Output the (X, Y) coordinate of the center of the cell containing the given text.  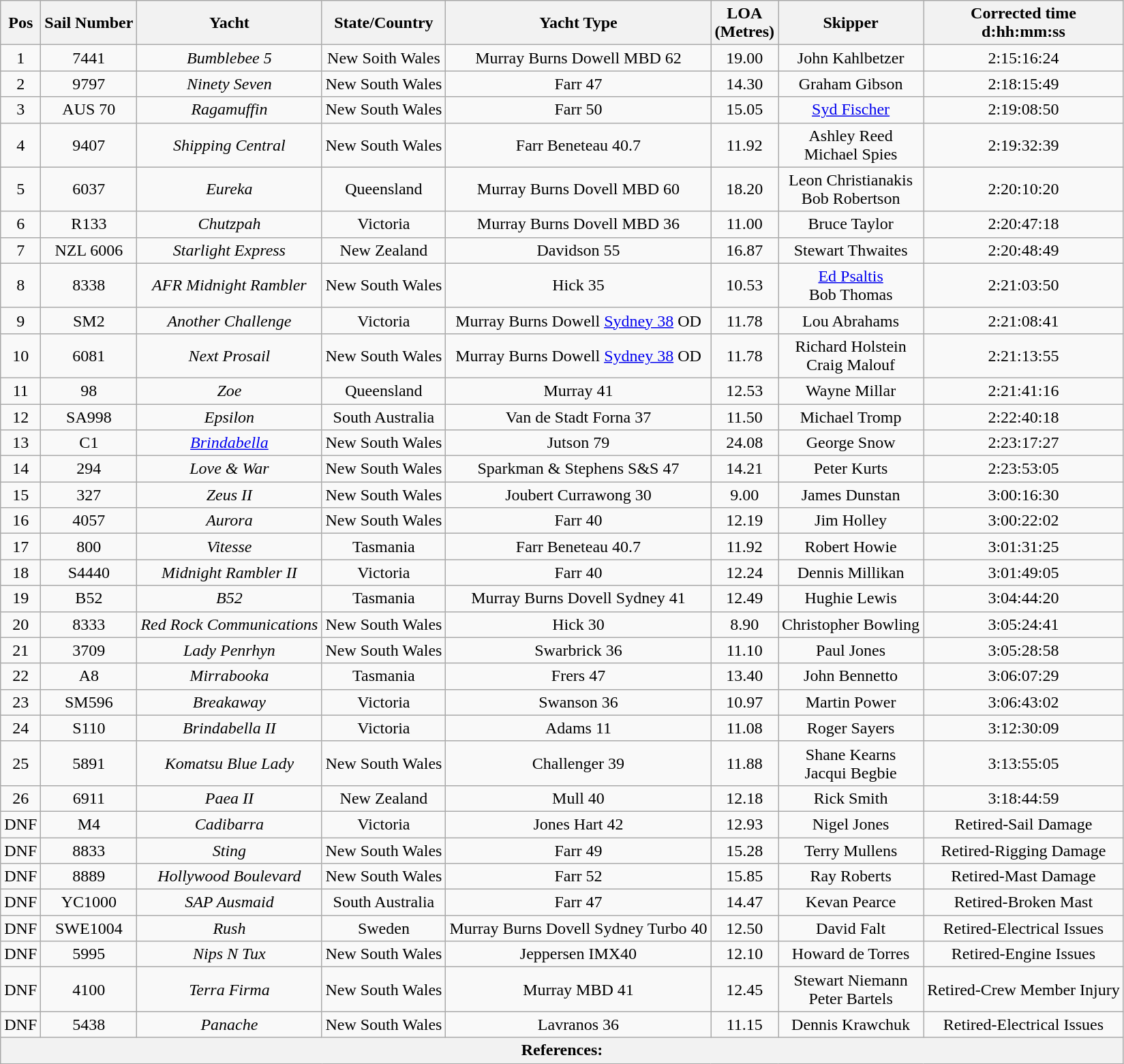
8 (20, 285)
YC1000 (89, 902)
SWE1004 (89, 928)
Brindabella II (229, 728)
Rush (229, 928)
7441 (89, 58)
SM596 (89, 702)
Retired-Mast Damage (1024, 877)
AUS 70 (89, 110)
Skipper (851, 23)
Leon Christianakis Bob Robertson (851, 189)
Davidson 55 (578, 250)
2:23:17:27 (1024, 443)
Farr 50 (578, 110)
Farr 49 (578, 850)
6911 (89, 798)
Red Rock Communications (229, 624)
Murray Burns Dovell Sydney Turbo 40 (578, 928)
Stewart Niemann Peter Bartels (851, 990)
15 (20, 495)
3:00:22:02 (1024, 521)
2:23:53:05 (1024, 469)
Shane Kearns Jacqui Begbie (851, 763)
11.88 (744, 763)
Another Challenge (229, 320)
Sail Number (89, 23)
2:21:41:16 (1024, 391)
Dennis Krawchuk (851, 1024)
24 (20, 728)
Van de Stadt Forna 37 (578, 416)
C1 (89, 443)
327 (89, 495)
R133 (89, 224)
20 (20, 624)
Paea II (229, 798)
14.30 (744, 84)
Sparkman & Stephens S&S 47 (578, 469)
2:20:47:18 (1024, 224)
12.24 (744, 573)
Ray Roberts (851, 877)
Breakaway (229, 702)
Howard de Torres (851, 954)
Cadibarra (229, 824)
15.05 (744, 110)
Challenger 39 (578, 763)
10.53 (744, 285)
2:21:03:50 (1024, 285)
Murray Burns Dovell Sydney 41 (578, 598)
New Soith Wales (384, 58)
15.28 (744, 850)
Murray 41 (578, 391)
Epsilon (229, 416)
7 (20, 250)
12.45 (744, 990)
S110 (89, 728)
12 (20, 416)
Yacht (229, 23)
2:20:48:49 (1024, 250)
Mull 40 (578, 798)
12.19 (744, 521)
Love & War (229, 469)
Ninety Seven (229, 84)
13 (20, 443)
3:04:44:20 (1024, 598)
9797 (89, 84)
6081 (89, 356)
Hollywood Boulevard (229, 877)
Swanson 36 (578, 702)
3 (20, 110)
Retired-Rigging Damage (1024, 850)
Ed Psaltis Bob Thomas (851, 285)
16.87 (744, 250)
Murray Burns Dovell MBD 36 (578, 224)
23 (20, 702)
Peter Kurts (851, 469)
12.50 (744, 928)
5 (20, 189)
16 (20, 521)
Terra Firma (229, 990)
Murray MBD 41 (578, 990)
Farr 52 (578, 877)
98 (89, 391)
Midnight Rambler II (229, 573)
12.53 (744, 391)
Lou Abrahams (851, 320)
Lavranos 36 (578, 1024)
4100 (89, 990)
11.10 (744, 650)
John Kahlbetzer (851, 58)
SA998 (89, 416)
Wayne Millar (851, 391)
Adams 11 (578, 728)
4057 (89, 521)
3:01:49:05 (1024, 573)
Paul Jones (851, 650)
3709 (89, 650)
12.49 (744, 598)
Retired-Sail Damage (1024, 824)
2:22:40:18 (1024, 416)
11.50 (744, 416)
3:18:44:59 (1024, 798)
19.00 (744, 58)
Hick 35 (578, 285)
2:19:08:50 (1024, 110)
Retired-Broken Mast (1024, 902)
Nips N Tux (229, 954)
Jim Holley (851, 521)
Sting (229, 850)
Jutson 79 (578, 443)
NZL 6006 (89, 250)
Pos (20, 23)
3:05:24:41 (1024, 624)
3:05:28:58 (1024, 650)
SAP Ausmaid (229, 902)
5438 (89, 1024)
Zoe (229, 391)
Next Prosail (229, 356)
State/Country (384, 23)
12.18 (744, 798)
John Bennetto (851, 676)
Eureka (229, 189)
Lady Penrhyn (229, 650)
Swarbrick 36 (578, 650)
Ragamuffin (229, 110)
8889 (89, 877)
14 (20, 469)
3:01:31:25 (1024, 547)
6 (20, 224)
George Snow (851, 443)
David Falt (851, 928)
11 (20, 391)
26 (20, 798)
Brindabella (229, 443)
2:15:16:24 (1024, 58)
4 (20, 145)
5891 (89, 763)
3:12:30:09 (1024, 728)
Retired-Crew Member Injury (1024, 990)
Hick 30 (578, 624)
21 (20, 650)
Aurora (229, 521)
Michael Tromp (851, 416)
10 (20, 356)
Murray Burns Dovell MBD 60 (578, 189)
3:00:16:30 (1024, 495)
5995 (89, 954)
Corrected time d:hh:mm:ss (1024, 23)
2:21:13:55 (1024, 356)
Bumblebee 5 (229, 58)
Ashley Reed Michael Spies (851, 145)
Nigel Jones (851, 824)
Sweden (384, 928)
Rick Smith (851, 798)
Retired-Engine Issues (1024, 954)
1 (20, 58)
8833 (89, 850)
Vitesse (229, 547)
S4440 (89, 573)
Bruce Taylor (851, 224)
References: (562, 1050)
24.08 (744, 443)
Frers 47 (578, 676)
Komatsu Blue Lady (229, 763)
Dennis Millikan (851, 573)
18 (20, 573)
Yacht Type (578, 23)
294 (89, 469)
Hughie Lewis (851, 598)
10.97 (744, 702)
A8 (89, 676)
2:21:08:41 (1024, 320)
3:06:07:29 (1024, 676)
SM2 (89, 320)
Jeppersen IMX40 (578, 954)
Roger Sayers (851, 728)
James Dunstan (851, 495)
Kevan Pearce (851, 902)
Jones Hart 42 (578, 824)
M4 (89, 824)
8333 (89, 624)
Richard Holstein Craig Malouf (851, 356)
Graham Gibson (851, 84)
14.21 (744, 469)
Mirrabooka (229, 676)
11.00 (744, 224)
11.15 (744, 1024)
3:13:55:05 (1024, 763)
2 (20, 84)
2:20:10:20 (1024, 189)
Syd Fischer (851, 110)
Shipping Central (229, 145)
800 (89, 547)
Martin Power (851, 702)
Chutzpah (229, 224)
Starlight Express (229, 250)
12.93 (744, 824)
15.85 (744, 877)
AFR Midnight Rambler (229, 285)
9.00 (744, 495)
LOA (Metres) (744, 23)
2:19:32:39 (1024, 145)
3:06:43:02 (1024, 702)
2:18:15:49 (1024, 84)
6037 (89, 189)
25 (20, 763)
8338 (89, 285)
17 (20, 547)
Terry Mullens (851, 850)
8.90 (744, 624)
Zeus II (229, 495)
Panache (229, 1024)
Robert Howie (851, 547)
19 (20, 598)
9407 (89, 145)
18.20 (744, 189)
Murray Burns Dowell MBD 62 (578, 58)
22 (20, 676)
12.10 (744, 954)
9 (20, 320)
Joubert Currawong 30 (578, 495)
11.08 (744, 728)
14.47 (744, 902)
Stewart Thwaites (851, 250)
13.40 (744, 676)
Christopher Bowling (851, 624)
